Detect which cell encompasses the target text, then output its (x, y) center coordinate. 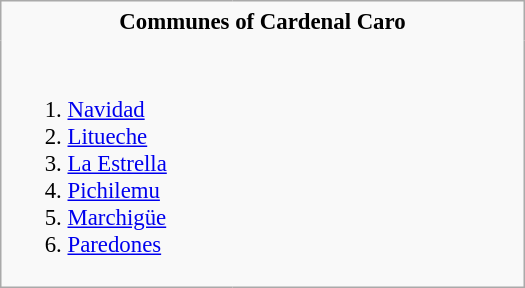
NavidadLituecheLa EstrellaPichilemuMarchigüeParedones (117, 164)
Communes of Cardenal Caro (263, 21)
